Pinpoint the cell where the given text exists, returning its (x, y) midpoint coordinate. 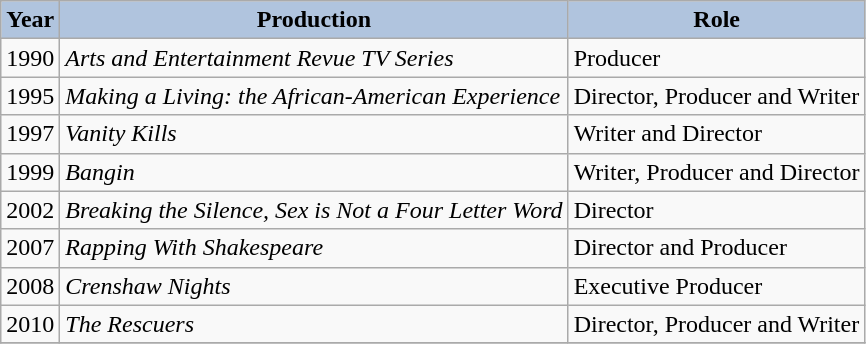
Writer and Director (716, 134)
Executive Producer (716, 286)
1999 (30, 172)
Producer (716, 58)
Writer, Producer and Director (716, 172)
2010 (30, 324)
2007 (30, 248)
2008 (30, 286)
Crenshaw Nights (314, 286)
Making a Living: the African-American Experience (314, 96)
Production (314, 20)
Breaking the Silence, Sex is Not a Four Letter Word (314, 210)
Arts and Entertainment Revue TV Series (314, 58)
Role (716, 20)
2002 (30, 210)
Director and Producer (716, 248)
Rapping With Shakespeare (314, 248)
1997 (30, 134)
1990 (30, 58)
Director (716, 210)
The Rescuers (314, 324)
Year (30, 20)
1995 (30, 96)
Vanity Kills (314, 134)
Bangin (314, 172)
